Capture the cell that displays the provided text and extract its (X, Y) central coordinate. 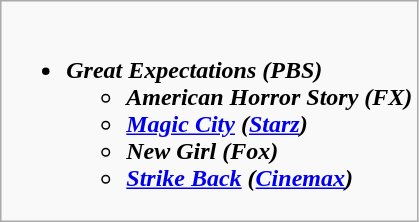
Great Expectations (PBS)American Horror Story (FX)Magic City (Starz)New Girl (Fox)Strike Back (Cinemax) (210, 112)
